Return the (X, Y) coordinate for the center point of the cell that contains the specified text.  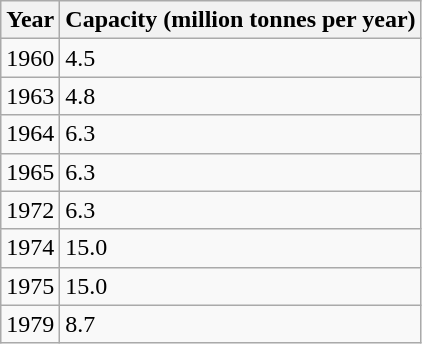
8.7 (240, 324)
1960 (30, 58)
4.5 (240, 58)
Capacity (million tonnes per year) (240, 20)
1972 (30, 210)
1979 (30, 324)
1964 (30, 134)
1965 (30, 172)
4.8 (240, 96)
1963 (30, 96)
1974 (30, 248)
Year (30, 20)
1975 (30, 286)
